Detect which cell encompasses the target text, then output its (X, Y) center coordinate. 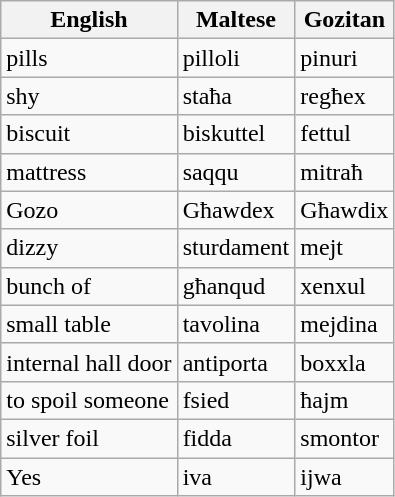
Gozo (89, 210)
regħex (344, 96)
ijwa (344, 477)
pilloli (236, 58)
bunch of (89, 286)
smontor (344, 438)
mitraħ (344, 172)
silver foil (89, 438)
ħajm (344, 400)
shy (89, 96)
saqqu (236, 172)
biskuttel (236, 134)
mattress (89, 172)
iva (236, 477)
pills (89, 58)
mejdina (344, 324)
mejt (344, 248)
xenxul (344, 286)
pinuri (344, 58)
boxxla (344, 362)
internal hall door (89, 362)
biscuit (89, 134)
small table (89, 324)
Gozitan (344, 20)
sturdament (236, 248)
fettul (344, 134)
għanqud (236, 286)
to spoil someone (89, 400)
tavolina (236, 324)
dizzy (89, 248)
English (89, 20)
Maltese (236, 20)
staħa (236, 96)
fidda (236, 438)
fsied (236, 400)
antiporta (236, 362)
Yes (89, 477)
Għawdix (344, 210)
Għawdex (236, 210)
